For the text-containing cell, return its midpoint in [X, Y] coordinate format. 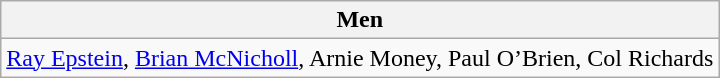
Men [360, 20]
Ray Epstein, Brian McNicholl, Arnie Money, Paul O’Brien, Col Richards [360, 58]
